Locate the cell with the specified text and output its [X, Y] center coordinate. 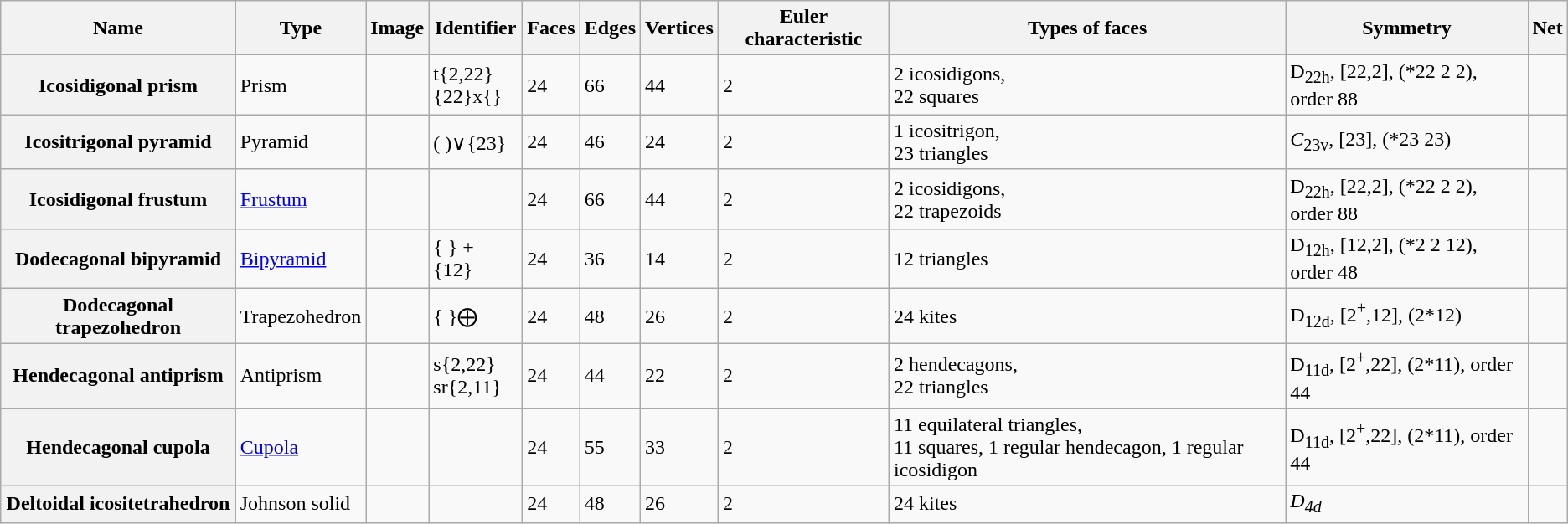
Prism [300, 85]
14 [680, 259]
Cupola [300, 447]
Bipyramid [300, 259]
Trapezohedron [300, 316]
22 [680, 376]
D4d [1407, 504]
Antiprism [300, 376]
Dodecagonal bipyramid [118, 259]
11 equilateral triangles,11 squares, 1 regular hendecagon, 1 regular icosidigon [1087, 447]
Net [1548, 28]
Symmetry [1407, 28]
s{2,22}sr{2,11} [476, 376]
Hendecagonal antiprism [118, 376]
36 [610, 259]
33 [680, 447]
Dodecagonal trapezohedron [118, 316]
Type [300, 28]
Deltoidal icositetrahedron [118, 504]
Hendecagonal cupola [118, 447]
2 icosidigons,22 trapezoids [1087, 199]
Faces [551, 28]
Icositrigonal pyramid [118, 142]
Frustum [300, 199]
Pyramid [300, 142]
Johnson solid [300, 504]
Icosidigonal prism [118, 85]
Icosidigonal frustum [118, 199]
{ } + {12} [476, 259]
55 [610, 447]
46 [610, 142]
Euler characteristic [803, 28]
2 hendecagons,22 triangles [1087, 376]
t{2,22}{22}x{} [476, 85]
Name [118, 28]
12 triangles [1087, 259]
D12h, [12,2], (*2 2 12), order 48 [1407, 259]
Edges [610, 28]
2 icosidigons,22 squares [1087, 85]
{ }⨁ [476, 316]
1 icositrigon,23 triangles [1087, 142]
C23v, [23], (*23 23) [1407, 142]
Vertices [680, 28]
D12d, [2+,12], (2*12) [1407, 316]
Identifier [476, 28]
( )∨{23} [476, 142]
Types of faces [1087, 28]
Image [397, 28]
